Return the (x, y) coordinate for the center point of the cell that contains the specified text.  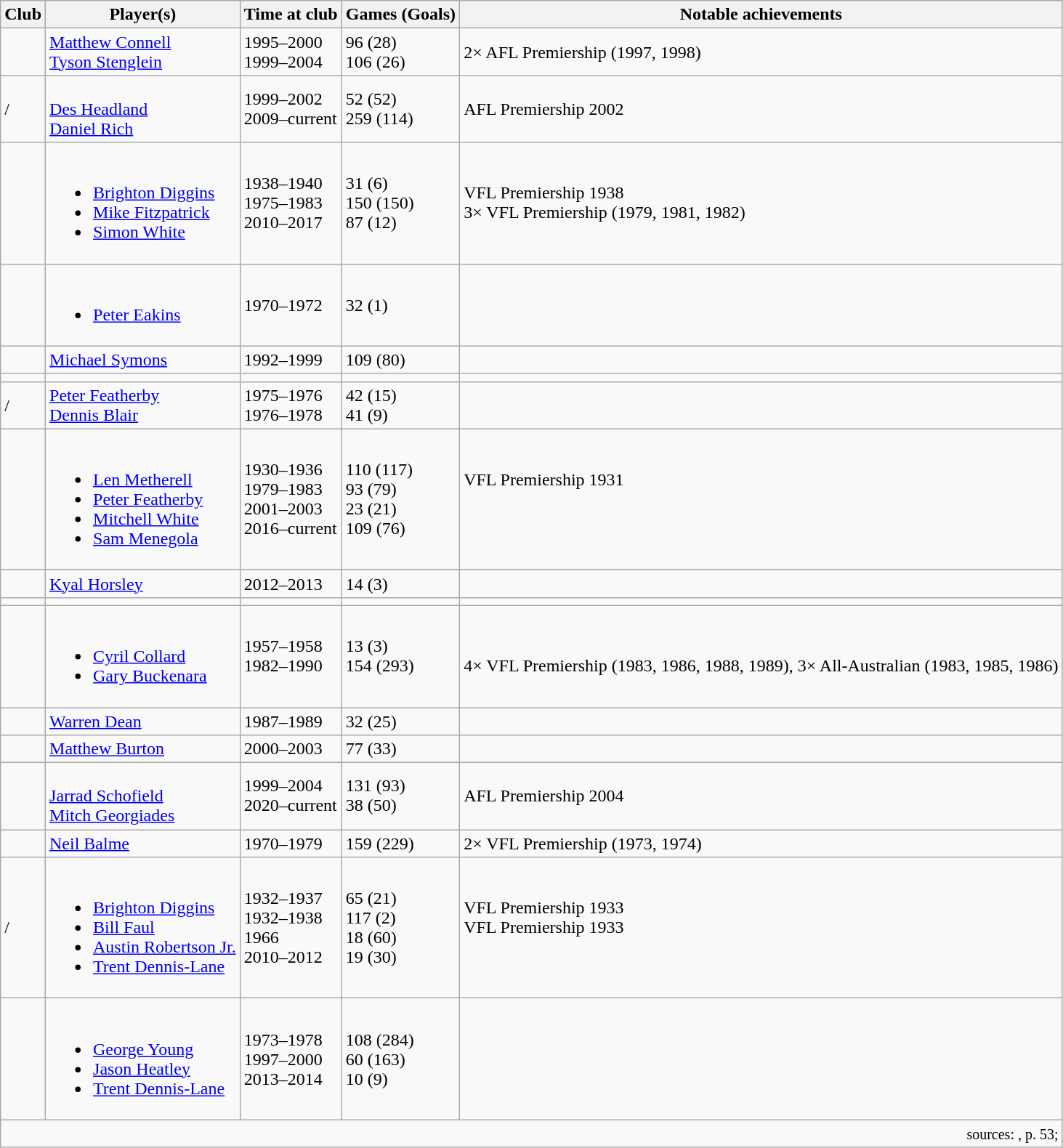
2× AFL Premiership (1997, 1998) (761, 52)
VFL Premiership 1933VFL Premiership 1933 (761, 928)
77 (33) (400, 749)
1932–19371932–193819662010–2012 (291, 928)
Games (Goals) (400, 15)
2000–2003 (291, 749)
1999–20042020–current (291, 796)
Jarrad Schofield Mitch Georgiades (143, 796)
Michael Symons (143, 360)
Matthew ConnellTyson Stenglein (143, 52)
96 (28)106 (26) (400, 52)
1987–1989 (291, 721)
Len MetherellPeter FeatherbyMitchell WhiteSam Menegola (143, 499)
1957–19581982–1990 (291, 656)
65 (21)117 (2)18 (60)19 (30) (400, 928)
1970–1972 (291, 305)
1938–19401975–19832010–2017 (291, 203)
32 (1) (400, 305)
VFL Premiership 1931 (761, 499)
Time at club (291, 15)
Neil Balme (143, 844)
109 (80) (400, 360)
Matthew Burton (143, 749)
14 (3) (400, 583)
32 (25) (400, 721)
1930–19361979–19832001–20032016–current (291, 499)
Kyal Horsley (143, 583)
1992–1999 (291, 360)
1995–20001999–2004 (291, 52)
52 (52)259 (114) (400, 109)
VFL Premiership 19383× VFL Premiership (1979, 1981, 1982) (761, 203)
Brighton DigginsBill FaulAustin Robertson Jr.Trent Dennis-Lane (143, 928)
108 (284)60 (163)10 (9) (400, 1059)
1975–19761976–1978 (291, 405)
1999–20022009–current (291, 109)
159 (229) (400, 844)
2012–2013 (291, 583)
4× VFL Premiership (1983, 1986, 1988, 1989), 3× All-Australian (1983, 1985, 1986) (761, 656)
13 (3)154 (293) (400, 656)
Player(s) (143, 15)
Peter Eakins (143, 305)
2× VFL Premiership (1973, 1974) (761, 844)
Des Headland Daniel Rich (143, 109)
George YoungJason HeatleyTrent Dennis-Lane (143, 1059)
Peter FeatherbyDennis Blair (143, 405)
131 (93)38 (50) (400, 796)
Cyril CollardGary Buckenara (143, 656)
AFL Premiership 2004 (761, 796)
Club (23, 15)
42 (15)41 (9) (400, 405)
31 (6)150 (150)87 (12) (400, 203)
1970–1979 (291, 844)
1973–19781997–20002013–2014 (291, 1059)
Warren Dean (143, 721)
110 (117)93 (79)23 (21)109 (76) (400, 499)
AFL Premiership 2002 (761, 109)
sources: , p. 53; (532, 1133)
Notable achievements (761, 15)
Brighton DigginsMike FitzpatrickSimon White (143, 203)
